Return [x, y] of the center of cell containing provided text 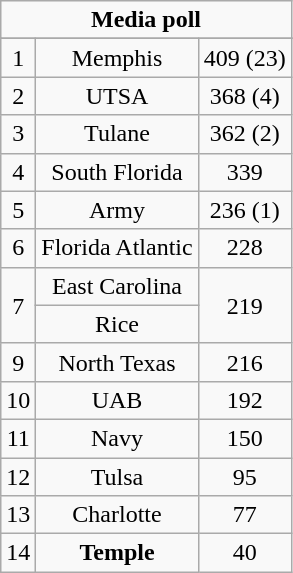
192 [244, 400]
Memphis [117, 58]
Florida Atlantic [117, 248]
1 [18, 58]
228 [244, 248]
6 [18, 248]
Rice [117, 324]
13 [18, 515]
409 (23) [244, 58]
219 [244, 305]
2 [18, 96]
368 (4) [244, 96]
77 [244, 515]
Charlotte [117, 515]
9 [18, 362]
South Florida [117, 172]
Media poll [146, 20]
Army [117, 210]
40 [244, 553]
5 [18, 210]
UAB [117, 400]
Tulane [117, 134]
East Carolina [117, 286]
216 [244, 362]
95 [244, 477]
339 [244, 172]
236 (1) [244, 210]
UTSA [117, 96]
12 [18, 477]
Navy [117, 438]
3 [18, 134]
14 [18, 553]
10 [18, 400]
7 [18, 305]
362 (2) [244, 134]
150 [244, 438]
Tulsa [117, 477]
4 [18, 172]
11 [18, 438]
Temple [117, 553]
North Texas [117, 362]
